For the text-containing cell, return its midpoint in (x, y) coordinate format. 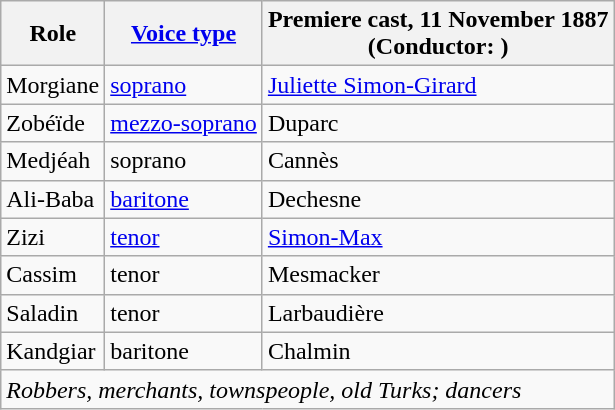
Robbers, merchants, townspeople, old Turks; dancers (308, 389)
Chalmin (438, 351)
Dechesne (438, 199)
Role (53, 34)
Kandgiar (53, 351)
Juliette Simon-Girard (438, 85)
Zizi (53, 237)
Cannès (438, 161)
Cassim (53, 275)
Simon-Max (438, 237)
Saladin (53, 313)
Morgiane (53, 85)
Medjéah (53, 161)
Voice type (184, 34)
Premiere cast, 11 November 1887(Conductor: ) (438, 34)
Ali-Baba (53, 199)
mezzo-soprano (184, 123)
Mesmacker (438, 275)
Larbaudière (438, 313)
Zobéïde (53, 123)
Duparc (438, 123)
